Output the [x, y] coordinate of the center of the cell containing the given text.  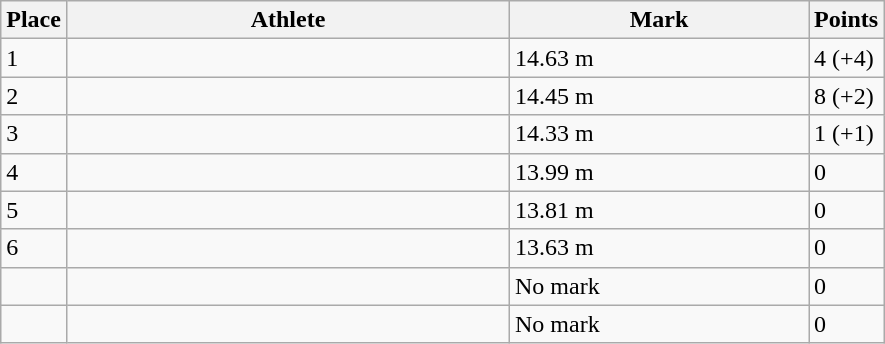
14.63 m [660, 58]
14.33 m [660, 134]
13.99 m [660, 172]
1 (+1) [846, 134]
6 [34, 248]
13.81 m [660, 210]
Mark [660, 20]
13.63 m [660, 248]
5 [34, 210]
Place [34, 20]
8 (+2) [846, 96]
3 [34, 134]
4 [34, 172]
Athlete [288, 20]
2 [34, 96]
1 [34, 58]
4 (+4) [846, 58]
14.45 m [660, 96]
Points [846, 20]
